From the cell containing the given text, extract its center point as [X, Y] coordinate. 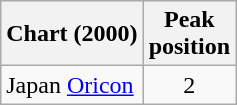
Chart (2000) [72, 34]
Japan Oricon [72, 85]
Peakposition [189, 34]
2 [189, 85]
